Search for the cell housing the specified text and yield its [x, y] center coordinate. 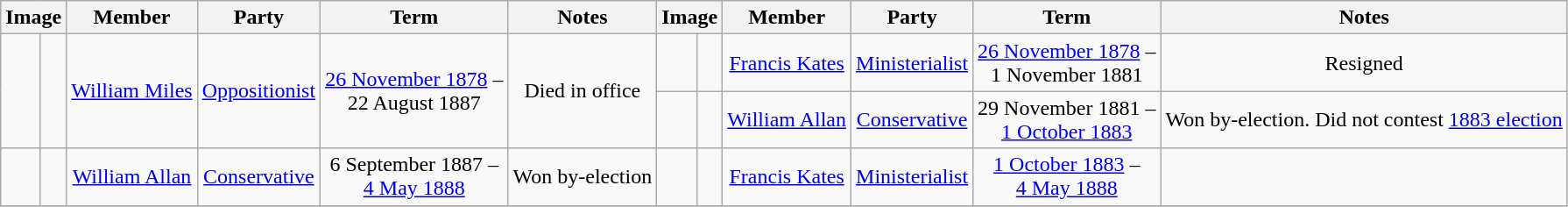
Won by-election [583, 177]
1 October 1883 –4 May 1888 [1067, 177]
William Miles [131, 91]
6 September 1887 –4 May 1888 [414, 177]
26 November 1878 –1 November 1881 [1067, 63]
Resigned [1364, 63]
26 November 1878 –22 August 1887 [414, 91]
Won by-election. Did not contest 1883 election [1364, 119]
Oppositionist [258, 91]
Died in office [583, 91]
29 November 1881 –1 October 1883 [1067, 119]
